Provide the [X, Y] coordinate of the cell's center where the given text is located.  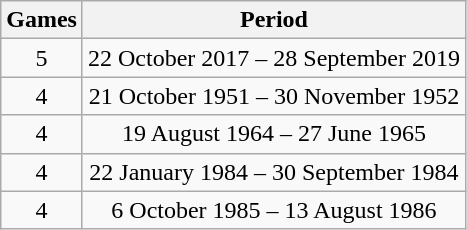
21 October 1951 – 30 November 1952 [274, 96]
Period [274, 20]
22 January 1984 – 30 September 1984 [274, 172]
6 October 1985 – 13 August 1986 [274, 210]
Games [42, 20]
22 October 2017 – 28 September 2019 [274, 58]
19 August 1964 – 27 June 1965 [274, 134]
5 [42, 58]
